Return the [X, Y] coordinate for the center point of the cell that contains the specified text.  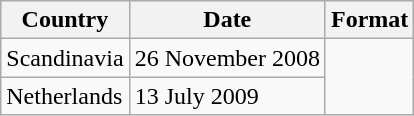
26 November 2008 [227, 58]
Format [369, 20]
Date [227, 20]
Country [65, 20]
Netherlands [65, 96]
Scandinavia [65, 58]
13 July 2009 [227, 96]
